Locate the cell with the specified text and output its (X, Y) center coordinate. 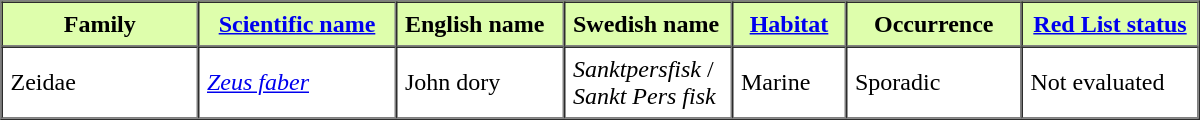
Zeus faber (297, 82)
Habitat (789, 24)
Scientific name (297, 24)
Not evaluated (1110, 82)
Occurrence (934, 24)
Family (100, 24)
Marine (789, 82)
Swedish name (648, 24)
English name (480, 24)
John dory (480, 82)
Red List status (1110, 24)
Zeidae (100, 82)
Sanktpersfisk / Sankt Pers fisk (648, 82)
Sporadic (934, 82)
